Identify which cell holds the provided text, then report its [x, y] central coordinate. 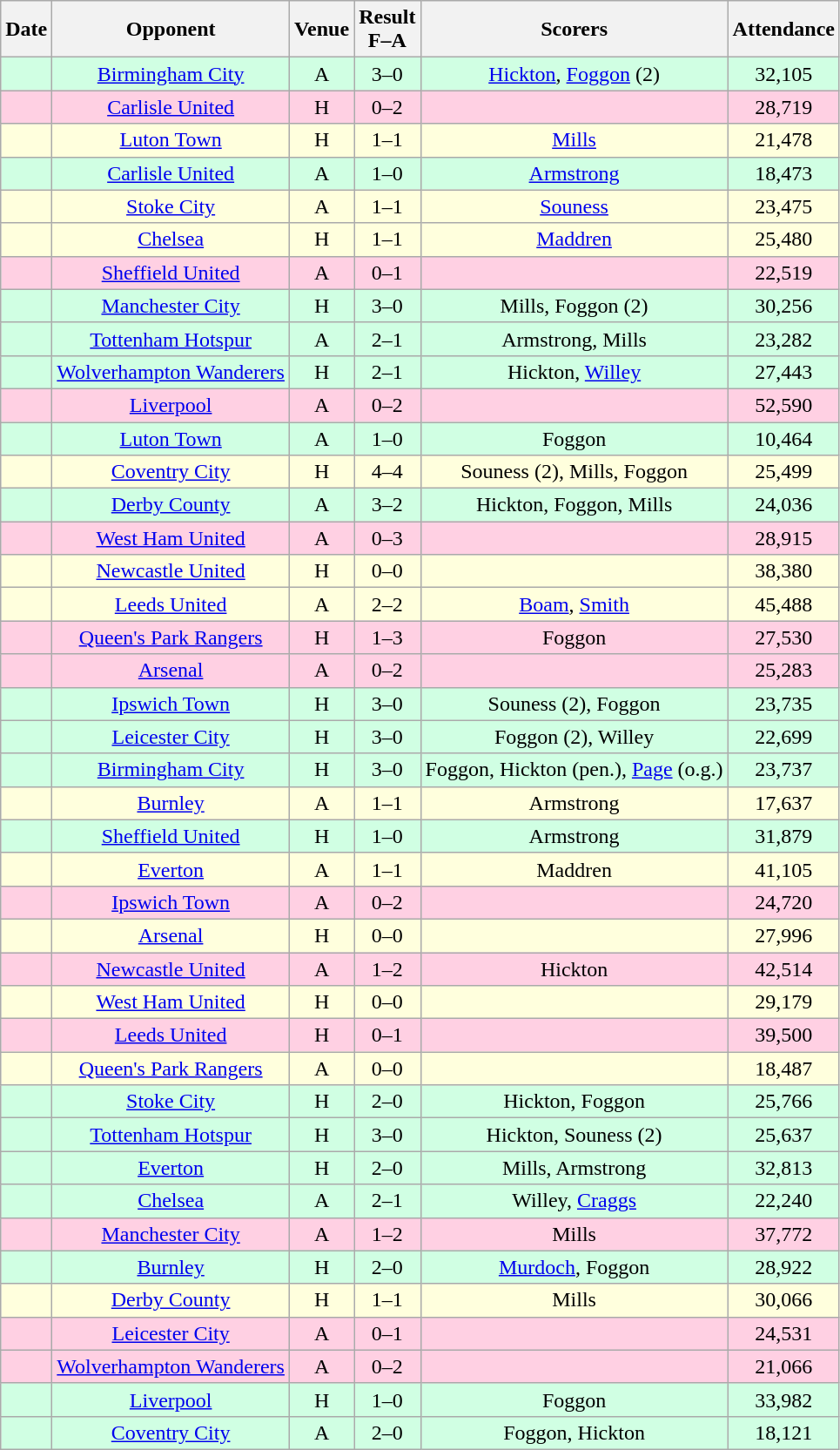
23,282 [783, 339]
Souness (2), Foggon [575, 704]
Boam, Smith [575, 604]
39,500 [783, 1035]
Mills, Armstrong [575, 1168]
4–4 [387, 472]
Date [26, 30]
27,443 [783, 372]
Murdoch, Foggon [575, 1267]
Souness (2), Mills, Foggon [575, 472]
27,530 [783, 637]
41,105 [783, 869]
Foggon, Hickton [575, 1433]
Willey, Craggs [575, 1201]
33,982 [783, 1399]
25,480 [783, 239]
18,121 [783, 1433]
31,879 [783, 836]
Scorers [575, 30]
37,772 [783, 1234]
23,735 [783, 704]
Mills, Foggon (2) [575, 306]
30,066 [783, 1300]
Hickton, Foggon (2) [575, 74]
28,719 [783, 107]
ResultF–A [387, 30]
42,514 [783, 969]
22,519 [783, 273]
Souness [575, 206]
25,766 [783, 1102]
Hickton, Foggon [575, 1102]
2–2 [387, 604]
28,915 [783, 538]
30,256 [783, 306]
Attendance [783, 30]
45,488 [783, 604]
24,531 [783, 1333]
Foggon (2), Willey [575, 737]
Opponent [171, 30]
23,737 [783, 770]
27,996 [783, 935]
0–3 [387, 538]
23,475 [783, 206]
25,637 [783, 1135]
29,179 [783, 1002]
21,478 [783, 140]
24,036 [783, 505]
3–2 [387, 505]
Hickton, Souness (2) [575, 1135]
24,720 [783, 902]
32,105 [783, 74]
17,637 [783, 803]
Hickton, Foggon, Mills [575, 505]
38,380 [783, 571]
22,699 [783, 737]
Hickton [575, 969]
Foggon, Hickton (pen.), Page (o.g.) [575, 770]
21,066 [783, 1366]
28,922 [783, 1267]
Armstrong, Mills [575, 339]
18,473 [783, 173]
25,499 [783, 472]
Venue [321, 30]
18,487 [783, 1069]
32,813 [783, 1168]
52,590 [783, 405]
1–3 [387, 637]
25,283 [783, 671]
Hickton, Willey [575, 372]
10,464 [783, 438]
22,240 [783, 1201]
